Pinpoint the cell where the given text exists, returning its (x, y) midpoint coordinate. 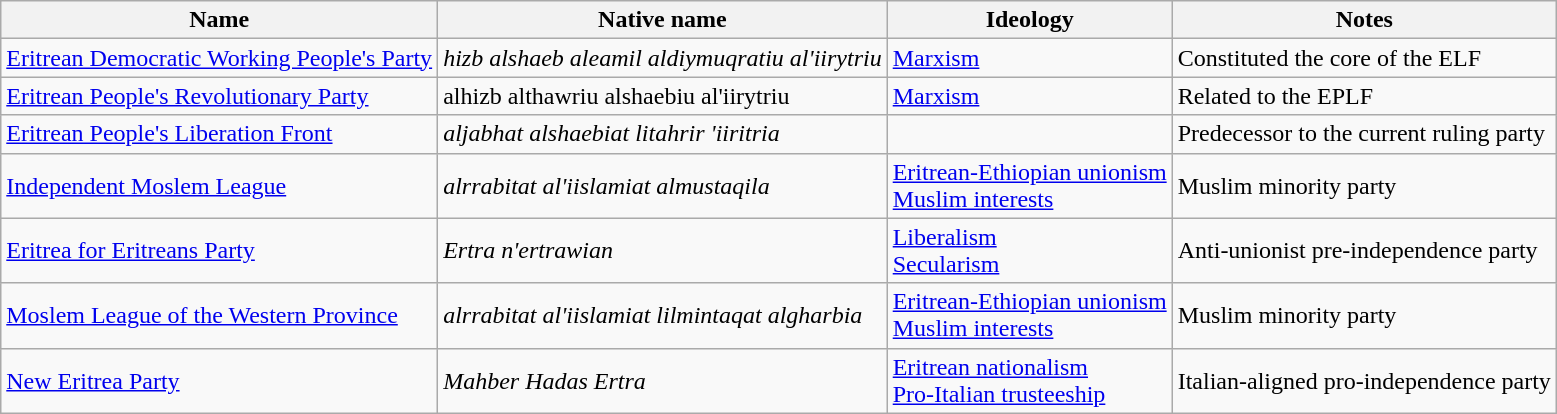
alrrabitat al'iislamiat almustaqila (663, 186)
aljabhat alshaebiat litahrir 'iiritria (663, 134)
Predecessor to the current ruling party (1364, 134)
Moslem League of the Western Province (220, 316)
Italian-aligned pro-independence party (1364, 380)
Constituted the core of the ELF (1364, 58)
Anti-unionist pre-independence party (1364, 250)
Eritrean Democratic Working People's Party (220, 58)
Related to the EPLF (1364, 96)
Name (220, 20)
alhizb althawriu alshaebiu al'iirytriu (663, 96)
Independent Moslem League (220, 186)
Eritrean nationalismPro-Italian trusteeship (1030, 380)
Eritrean People's Liberation Front (220, 134)
hizb alshaeb aleamil aldiymuqratiu al'iirytriu (663, 58)
Eritrea for Eritreans Party (220, 250)
Ertra n'ertrawian (663, 250)
Native name (663, 20)
alrrabitat al'iislamiat lilmintaqat algharbia (663, 316)
LiberalismSecularism (1030, 250)
Ideology (1030, 20)
Eritrean People's Revolutionary Party (220, 96)
Mahber Hadas Ertra (663, 380)
New Eritrea Party (220, 380)
Notes (1364, 20)
